Return the [x, y] coordinate for the center point of the cell that contains the specified text.  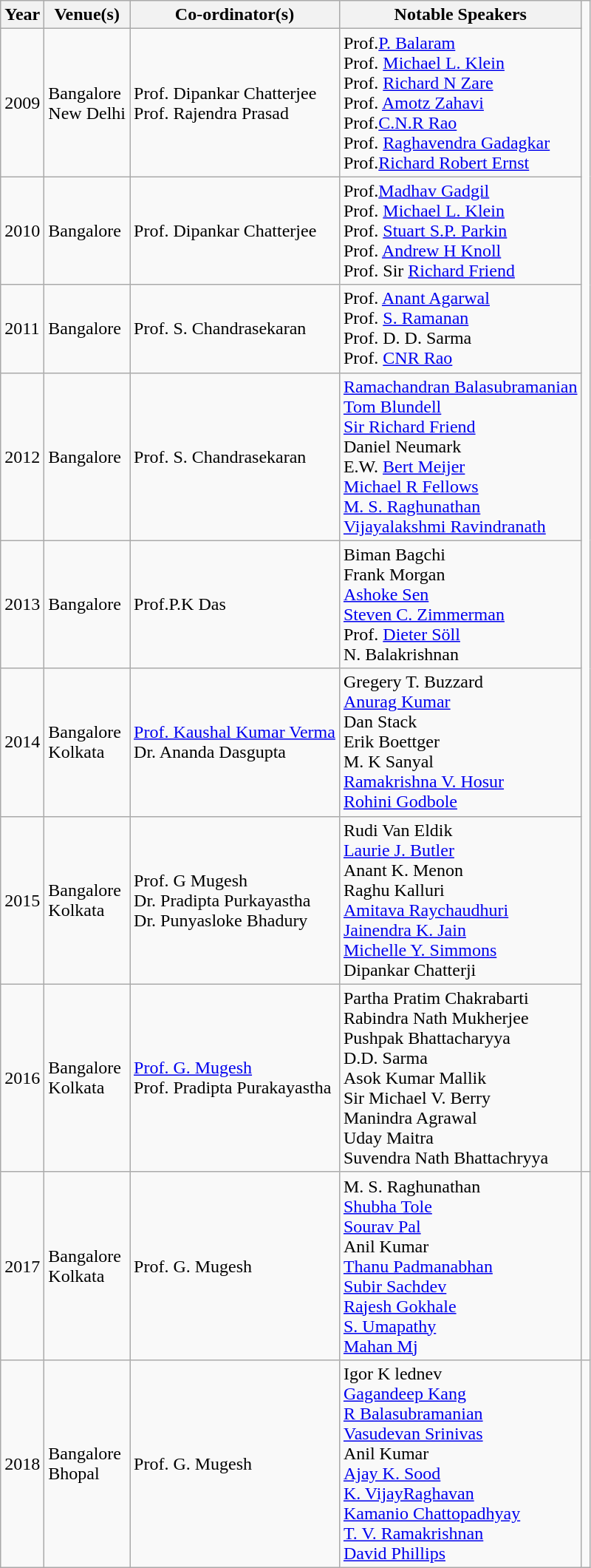
2014 [22, 742]
BangaloreBhopal [87, 1464]
Rudi Van EldikLaurie J. ButlerAnant K. MenonRaghu KalluriAmitava RaychaudhuriJainendra K. JainMichelle Y. SimmonsDipankar Chatterji [460, 900]
Prof.Madhav GadgilProf. Michael L. KleinProf. Stuart S.P. ParkinProf. Andrew H KnollProf. Sir Richard Friend [460, 231]
Bangalore New Delhi [87, 103]
Prof. G MugeshDr. Pradipta PurkayasthaDr. Punyasloke Bhadury [235, 900]
2010 [22, 231]
2011 [22, 328]
Prof.P.K Das [235, 605]
2009 [22, 103]
2013 [22, 605]
2015 [22, 900]
Ramachandran BalasubramanianTom BlundellSir Richard FriendDaniel NeumarkE.W. Bert MeijerMichael R FellowsM. S. RaghunathanVijayalakshmi Ravindranath [460, 457]
Prof. Anant AgarwalProf. S. RamananProf. D. D. SarmaProf. CNR Rao [460, 328]
Biman BagchiFrank MorganAshoke SenSteven C. ZimmermanProf. Dieter SöllN. Balakrishnan [460, 605]
Venue(s) [87, 15]
Co-ordinator(s) [235, 15]
Prof. Kaushal Kumar VermaDr. Ananda Dasgupta [235, 742]
2018 [22, 1464]
2016 [22, 1078]
M. S. RaghunathanShubha ToleSourav PalAnil KumarThanu PadmanabhanSubir SachdevRajesh GokhaleS. UmapathyMahan Mj [460, 1266]
2017 [22, 1266]
Year [22, 15]
Prof. Dipankar Chatterjee Prof. Rajendra Prasad [235, 103]
Gregery T. BuzzardAnurag KumarDan StackErik BoettgerM. K SanyalRamakrishna V. HosurRohini Godbole [460, 742]
Prof.P. BalaramProf. Michael L. KleinProf. Richard N ZareProf. Amotz ZahaviProf.C.N.R RaoProf. Raghavendra GadagkarProf.Richard Robert Ernst [460, 103]
2012 [22, 457]
Prof. Dipankar Chatterjee [235, 231]
Notable Speakers [460, 15]
Prof. G. MugeshProf. Pradipta Purakayastha [235, 1078]
